Pinpoint the cell where the given text exists, returning its (x, y) midpoint coordinate. 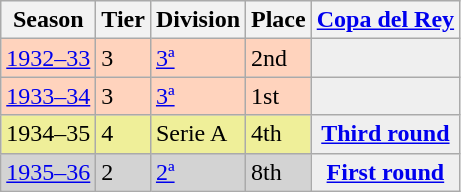
1935–36 (48, 172)
Season (48, 20)
1932–33 (48, 58)
2ª (198, 172)
1933–34 (48, 96)
Copa del Rey (385, 20)
1934–35 (48, 134)
Third round (385, 134)
Division (198, 20)
1st (279, 96)
First round (385, 172)
4th (279, 134)
Place (279, 20)
2nd (279, 58)
4 (124, 134)
2 (124, 172)
Tier (124, 20)
Serie A (198, 134)
8th (279, 172)
